Return [x, y] of the center of cell containing provided text 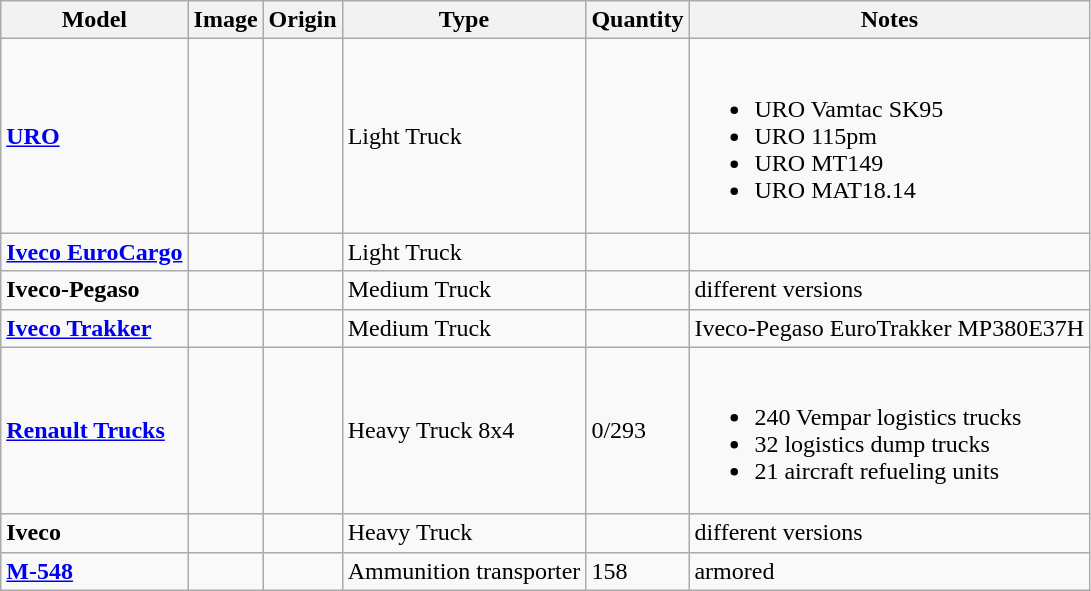
Model [94, 20]
0/293 [638, 430]
Heavy Truck [464, 533]
M-548 [94, 571]
Iveco [94, 533]
armored [890, 571]
Type [464, 20]
Iveco EuroCargo [94, 252]
Origin [302, 20]
Iveco Trakker [94, 328]
Renault Trucks [94, 430]
URO [94, 136]
Iveco-Pegaso EuroTrakker MP380E37H [890, 328]
Ammunition transporter [464, 571]
Quantity [638, 20]
Heavy Truck 8x4 [464, 430]
URO Vamtac SK95URO 115pmURO MT149URO MAT18.14 [890, 136]
Image [226, 20]
Notes [890, 20]
240 Vempar logistics trucks32 logistics dump trucks21 aircraft refueling units [890, 430]
Iveco-Pegaso [94, 290]
158 [638, 571]
